Find where the given text appears and provide that cell's center as [x, y] coordinate. 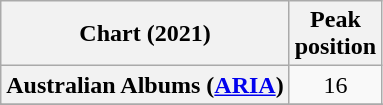
Peakposition [335, 34]
Chart (2021) [145, 34]
Australian Albums (ARIA) [145, 85]
16 [335, 85]
